From the cell containing the given text, extract its center point as (X, Y) coordinate. 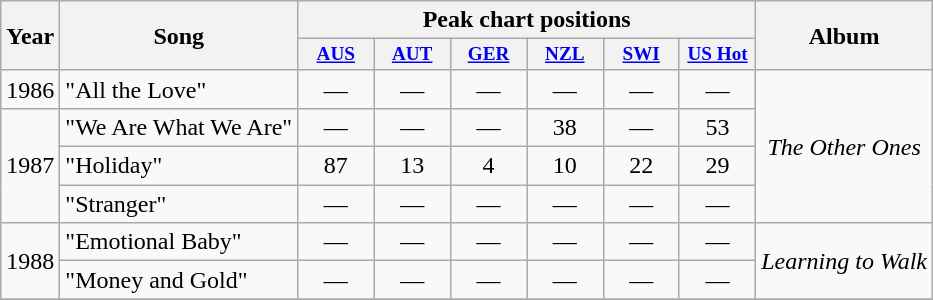
Peak chart positions (527, 20)
87 (336, 166)
53 (717, 128)
NZL (565, 55)
"Holiday" (179, 166)
"We Are What We Are" (179, 128)
AUS (336, 55)
29 (717, 166)
Year (30, 36)
GER (488, 55)
10 (565, 166)
4 (488, 166)
13 (412, 166)
SWI (641, 55)
1988 (30, 261)
1987 (30, 166)
The Other Ones (844, 146)
38 (565, 128)
AUT (412, 55)
Album (844, 36)
US Hot (717, 55)
1986 (30, 89)
Learning to Walk (844, 261)
22 (641, 166)
"Money and Gold" (179, 280)
"Emotional Baby" (179, 242)
Song (179, 36)
"Stranger" (179, 204)
"All the Love" (179, 89)
